For the text-containing cell, return its midpoint in (x, y) coordinate format. 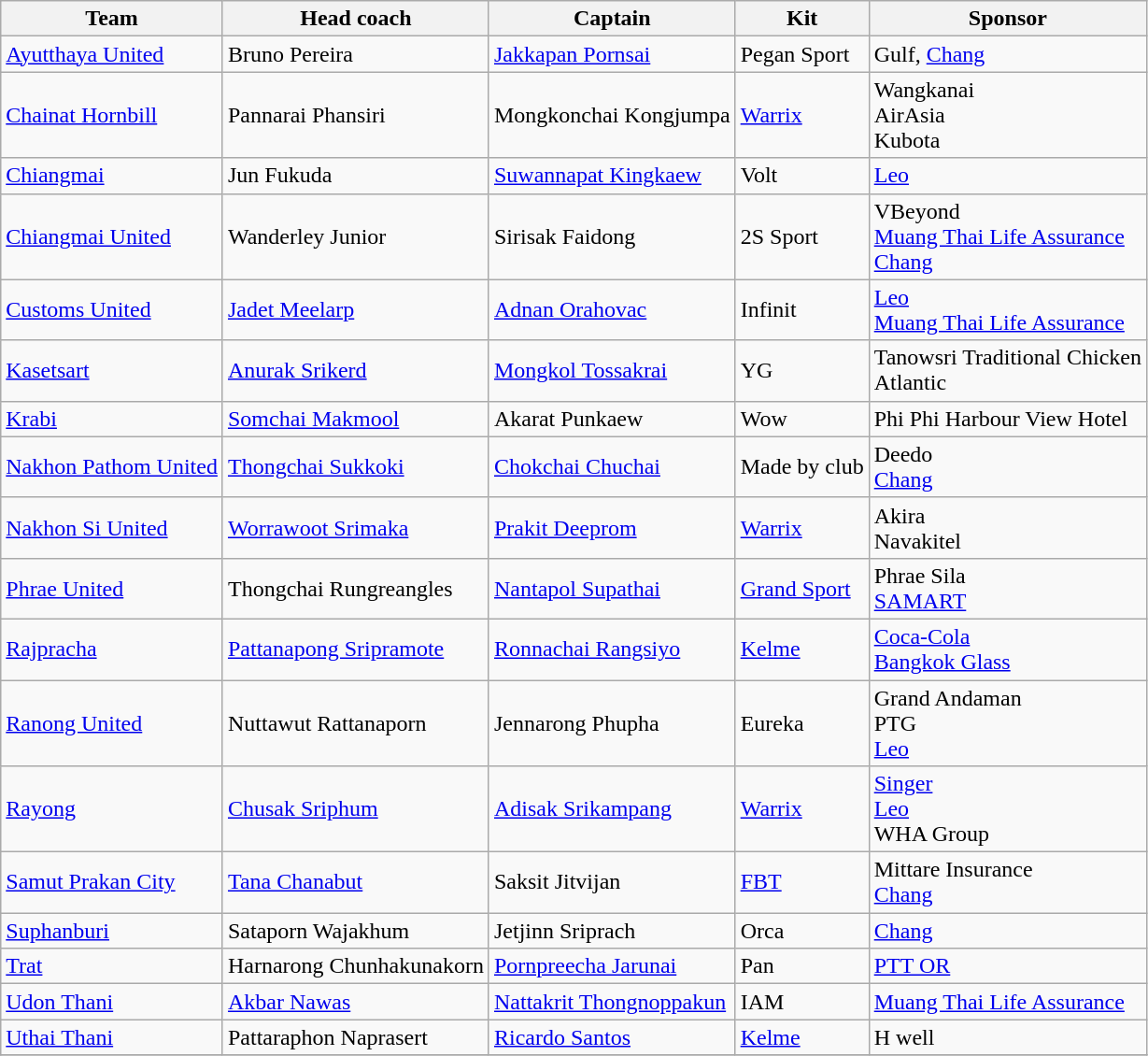
Rayong (112, 809)
LeoMuang Thai Life Assurance (1007, 310)
Pegan Sport (801, 54)
2S Sport (801, 236)
Sirisak Faidong (612, 236)
Pattanapong Sripramote (355, 649)
Phi Phi Harbour View Hotel (1007, 419)
PTT OR (1007, 966)
Udon Thani (112, 1002)
Suphanburi (112, 931)
Sataporn Wajakhum (355, 931)
Nakhon Si United (112, 527)
Sponsor (1007, 19)
Tanowsri Traditional ChickenAtlantic (1007, 370)
Tana Chanabut (355, 882)
Trat (112, 966)
Gulf, Chang (1007, 54)
Akbar Nawas (355, 1002)
WangkanaiAirAsiaKubota (1007, 115)
Samut Prakan City (112, 882)
Harnarong Chunhakunakorn (355, 966)
Thongchai Rungreangles (355, 589)
Worrawoot Srimaka (355, 527)
Chainat Hornbill (112, 115)
Bruno Pereira (355, 54)
Somchai Makmool (355, 419)
Ayutthaya United (112, 54)
Chiangmai (112, 176)
Team (112, 19)
Captain (612, 19)
Phrae United (112, 589)
Nuttawut Rattanaporn (355, 723)
Prakit Deeprom (612, 527)
Krabi (112, 419)
Ranong United (112, 723)
Rajpracha (112, 649)
Chusak Sriphum (355, 809)
Suwannapat Kingkaew (612, 176)
Pannarai Phansiri (355, 115)
Thongchai Sukkoki (355, 467)
Wow (801, 419)
Anurak Srikerd (355, 370)
Pan (801, 966)
Chokchai Chuchai (612, 467)
Mongkonchai Kongjumpa (612, 115)
Mongkol Tossakrai (612, 370)
Pornpreecha Jarunai (612, 966)
Muang Thai Life Assurance (1007, 1002)
H well (1007, 1037)
Deedo Chang (1007, 467)
Jun Fukuda (355, 176)
Uthai Thani (112, 1037)
VBeyondMuang Thai Life AssuranceChang (1007, 236)
Grand Sport (801, 589)
Volt (801, 176)
YG (801, 370)
Phrae SilaSAMART (1007, 589)
Jetjinn Sriprach (612, 931)
Jakkapan Pornsai (612, 54)
Mittare InsuranceChang (1007, 882)
FBT (801, 882)
Orca (801, 931)
Chang (1007, 931)
Made by club (801, 467)
Head coach (355, 19)
Coca-ColaBangkok Glass (1007, 649)
SingerLeoWHA Group (1007, 809)
Jadet Meelarp (355, 310)
IAM (801, 1002)
Adnan Orahovac (612, 310)
Nakhon Pathom United (112, 467)
Pattaraphon Naprasert (355, 1037)
Kasetsart (112, 370)
Eureka (801, 723)
Nattakrit Thongnoppakun (612, 1002)
Saksit Jitvijan (612, 882)
Ricardo Santos (612, 1037)
Ronnachai Rangsiyo (612, 649)
Adisak Srikampang (612, 809)
Leo (1007, 176)
Infinit (801, 310)
Akarat Punkaew (612, 419)
Grand AndamanPTGLeo (1007, 723)
Nantapol Supathai (612, 589)
Wanderley Junior (355, 236)
AkiraNavakitel (1007, 527)
Jennarong Phupha (612, 723)
Kit (801, 19)
Chiangmai United (112, 236)
Customs United (112, 310)
